Identify which cell holds the provided text, then report its (X, Y) central coordinate. 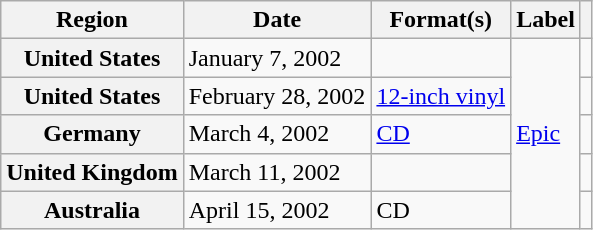
Date (277, 20)
Epic (546, 134)
Label (546, 20)
February 28, 2002 (277, 96)
12-inch vinyl (441, 96)
Format(s) (441, 20)
Australia (92, 210)
March 11, 2002 (277, 172)
March 4, 2002 (277, 134)
April 15, 2002 (277, 210)
Region (92, 20)
January 7, 2002 (277, 58)
United Kingdom (92, 172)
Germany (92, 134)
